Scan for the cell matching the given text and deliver its (X, Y) coordinate at center. 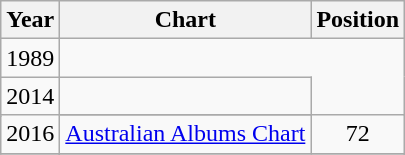
1989 (30, 58)
2014 (30, 96)
Position (358, 20)
Chart (186, 20)
Year (30, 20)
72 (358, 134)
Australian Albums Chart (186, 134)
2016 (30, 134)
